Pinpoint the cell where the given text exists, returning its (X, Y) midpoint coordinate. 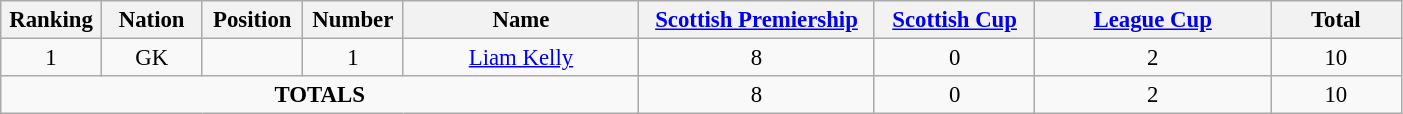
Position (252, 20)
Scottish Cup (954, 20)
Number (354, 20)
GK (152, 58)
Ranking (52, 20)
Scottish Premiership (757, 20)
TOTALS (320, 95)
League Cup (1153, 20)
Name (521, 20)
Nation (152, 20)
Liam Kelly (521, 58)
Total (1336, 20)
